Output the [X, Y] coordinate of the center of the cell containing the given text.  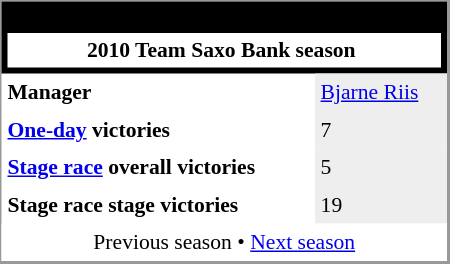
19 [381, 205]
Stage race stage victories [158, 205]
Manager [158, 93]
Stage race overall victories [158, 167]
Bjarne Riis [381, 93]
7 [381, 130]
One-day victories [158, 130]
5 [381, 167]
Previous season • Next season [225, 243]
